Determine the [X, Y] coordinate at the center of the cell enclosing the given text.  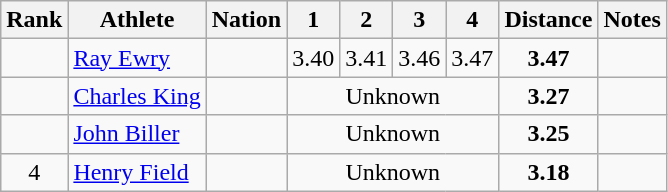
3.40 [314, 58]
Distance [548, 20]
Notes [632, 20]
3 [420, 20]
John Biller [137, 134]
Rank [34, 20]
1 [314, 20]
3.25 [548, 134]
3.41 [366, 58]
Charles King [137, 96]
Athlete [137, 20]
Henry Field [137, 172]
3.18 [548, 172]
3.46 [420, 58]
Nation [246, 20]
3.27 [548, 96]
Ray Ewry [137, 58]
2 [366, 20]
